Return (X, Y) of the center of cell containing provided text 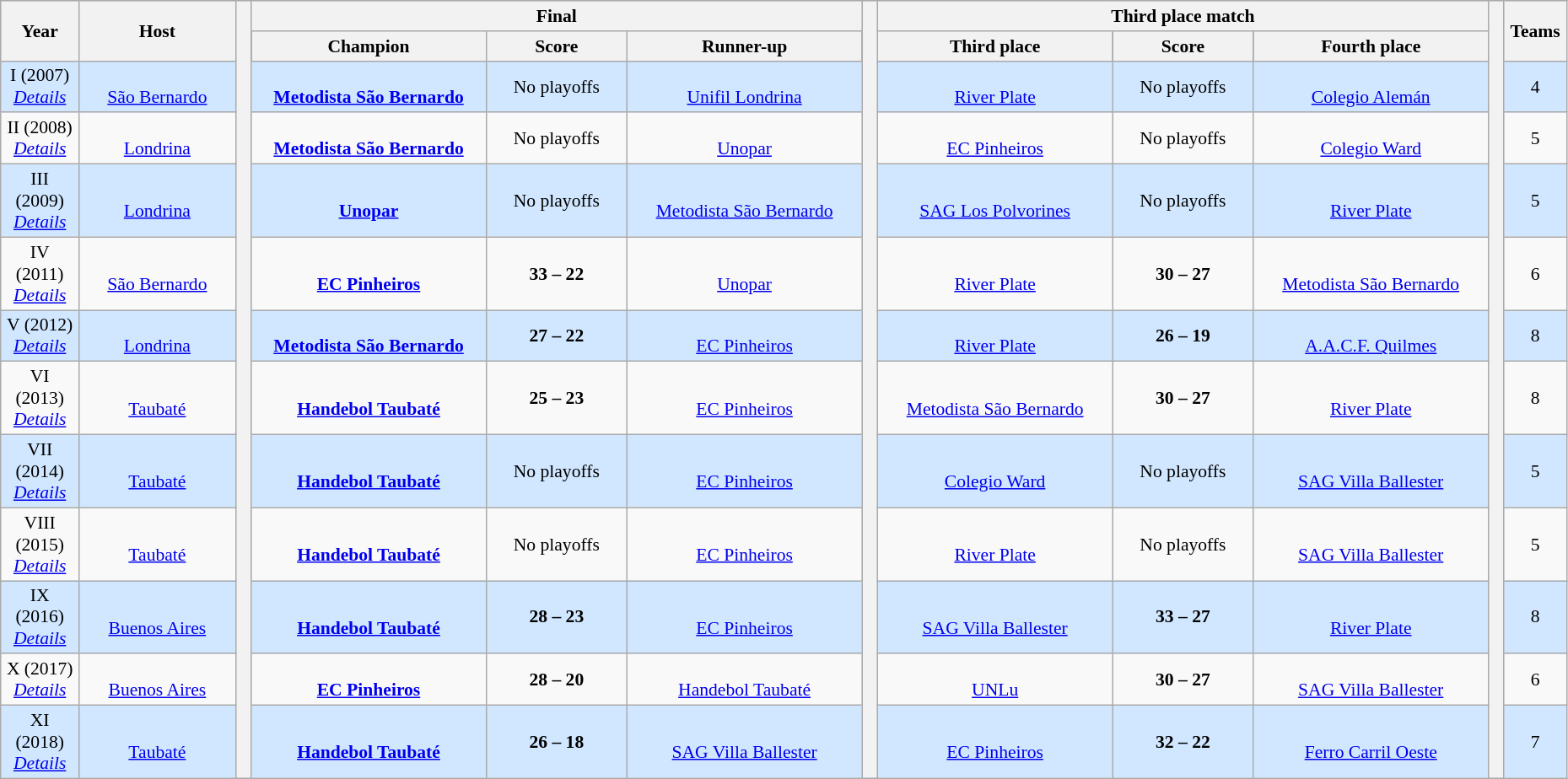
XI (2018)Details (40, 742)
Third place match (1183, 16)
III (2009)Details (40, 201)
33 – 22 (557, 273)
Unifil Londrina (744, 86)
25 – 23 (557, 398)
32 – 22 (1183, 742)
X (2017)Details (40, 680)
Teams (1535, 30)
II (2008)Details (40, 138)
Champion (369, 46)
Host (158, 30)
SAG Los Polvorines (994, 201)
4 (1535, 86)
7 (1535, 742)
I (2007)Details (40, 86)
VII (2014)Details (40, 472)
Final (557, 16)
Year (40, 30)
28 – 23 (557, 617)
27 – 22 (557, 336)
Ferro Carril Oeste (1371, 742)
28 – 20 (557, 680)
VIII (2015)Details (40, 545)
26 – 18 (557, 742)
Fourth place (1371, 46)
33 – 27 (1183, 617)
Runner-up (744, 46)
IV (2011)Details (40, 273)
VI (2013)Details (40, 398)
26 – 19 (1183, 336)
Third place (994, 46)
Colegio Alemán (1371, 86)
IX (2016)Details (40, 617)
V (2012)Details (40, 336)
A.A.C.F. Quilmes (1371, 336)
UNLu (994, 680)
